Scan for the cell matching the given text and deliver its (X, Y) coordinate at center. 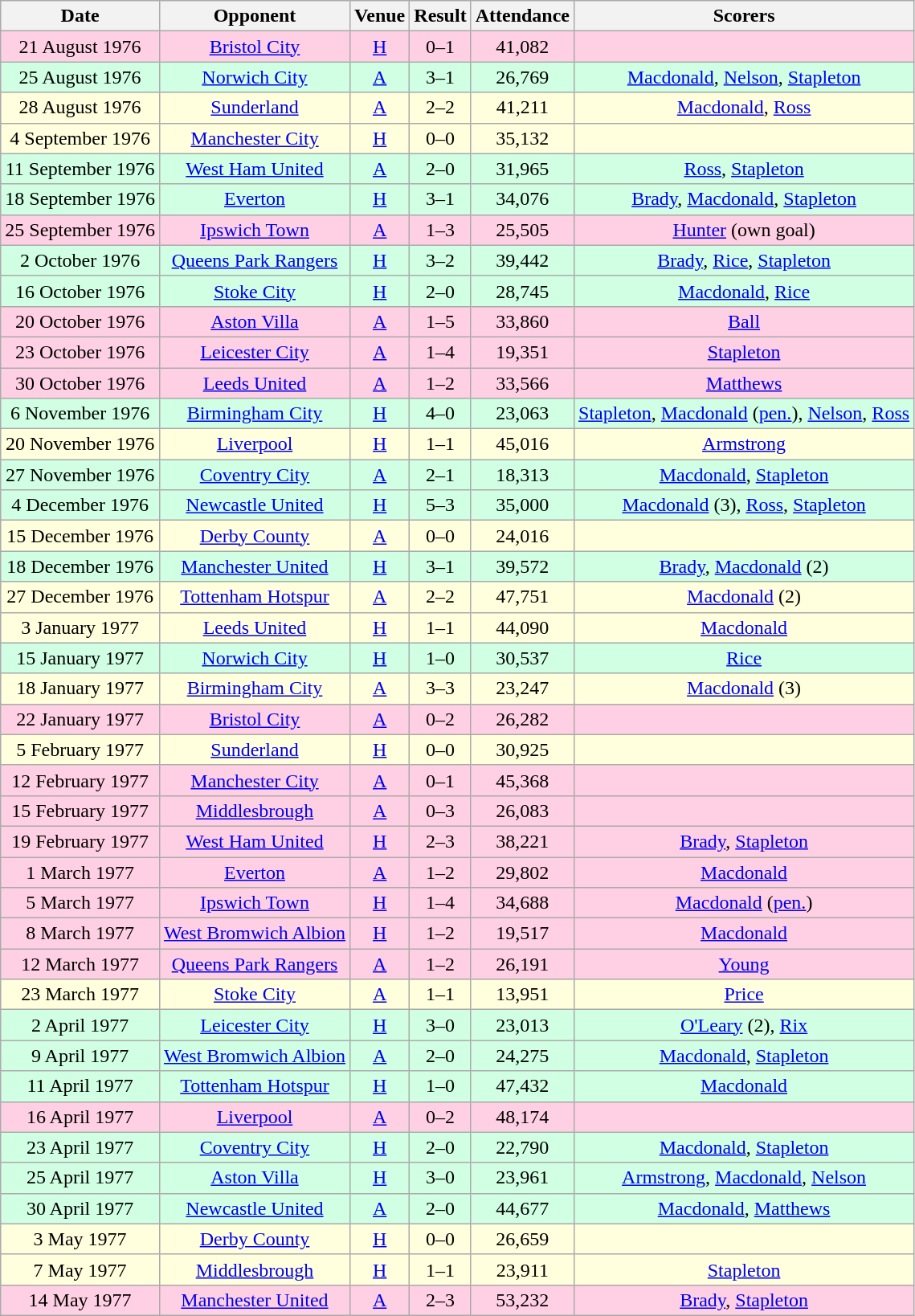
Date (80, 16)
8 March 1977 (80, 934)
Opponent (254, 16)
5–3 (440, 505)
9 April 1977 (80, 1056)
47,432 (522, 1086)
Price (744, 995)
23,961 (522, 1178)
39,442 (522, 260)
20 October 1976 (80, 321)
19 February 1977 (80, 841)
Macdonald (2) (744, 597)
16 October 1976 (80, 291)
35,132 (522, 138)
11 September 1976 (80, 169)
23 April 1977 (80, 1147)
Brady, Rice, Stapleton (744, 260)
19,517 (522, 934)
7 May 1977 (80, 1269)
29,802 (522, 872)
20 November 1976 (80, 444)
15 December 1976 (80, 536)
1–3 (440, 230)
Ross, Stapleton (744, 169)
24,275 (522, 1056)
34,688 (522, 903)
45,016 (522, 444)
18 December 1976 (80, 566)
41,211 (522, 108)
25 September 1976 (80, 230)
3 January 1977 (80, 627)
18 September 1976 (80, 199)
Macdonald, Matthews (744, 1208)
30,925 (522, 750)
Macdonald, Ross (744, 108)
Rice (744, 658)
24,016 (522, 536)
Hunter (own goal) (744, 230)
28 August 1976 (80, 108)
21 August 1976 (80, 47)
34,076 (522, 199)
35,000 (522, 505)
Brady, Macdonald (2) (744, 566)
44,677 (522, 1208)
Ball (744, 321)
13,951 (522, 995)
22 January 1977 (80, 719)
0–3 (440, 811)
23 March 1977 (80, 995)
27 December 1976 (80, 597)
Matthews (744, 383)
41,082 (522, 47)
28,745 (522, 291)
19,351 (522, 352)
23,063 (522, 414)
4 September 1976 (80, 138)
26,191 (522, 964)
33,860 (522, 321)
1–5 (440, 321)
Macdonald, Rice (744, 291)
Brady, Macdonald, Stapleton (744, 199)
12 March 1977 (80, 964)
26,659 (522, 1239)
30 April 1977 (80, 1208)
25,505 (522, 230)
23,911 (522, 1269)
Stapleton, Macdonald (pen.), Nelson, Ross (744, 414)
16 April 1977 (80, 1117)
39,572 (522, 566)
Young (744, 964)
25 April 1977 (80, 1178)
Macdonald (3), Ross, Stapleton (744, 505)
53,232 (522, 1300)
2 April 1977 (80, 1025)
Venue (380, 16)
Attendance (522, 16)
48,174 (522, 1117)
11 April 1977 (80, 1086)
Result (440, 16)
33,566 (522, 383)
30,537 (522, 658)
Macdonald, Nelson, Stapleton (744, 77)
5 March 1977 (80, 903)
22,790 (522, 1147)
Armstrong (744, 444)
4–0 (440, 414)
Armstrong, Macdonald, Nelson (744, 1178)
23,013 (522, 1025)
14 May 1977 (80, 1300)
15 January 1977 (80, 658)
3 May 1977 (80, 1239)
3–3 (440, 689)
4 December 1976 (80, 505)
26,083 (522, 811)
2–1 (440, 475)
5 February 1977 (80, 750)
2 October 1976 (80, 260)
23 October 1976 (80, 352)
12 February 1977 (80, 780)
38,221 (522, 841)
18 January 1977 (80, 689)
45,368 (522, 780)
Macdonald (3) (744, 689)
47,751 (522, 597)
15 February 1977 (80, 811)
44,090 (522, 627)
18,313 (522, 475)
27 November 1976 (80, 475)
23,247 (522, 689)
Macdonald (pen.) (744, 903)
Scorers (744, 16)
31,965 (522, 169)
6 November 1976 (80, 414)
30 October 1976 (80, 383)
26,282 (522, 719)
26,769 (522, 77)
3–2 (440, 260)
O'Leary (2), Rix (744, 1025)
25 August 1976 (80, 77)
1 March 1977 (80, 872)
